Identify which cell holds the provided text, then report its (X, Y) central coordinate. 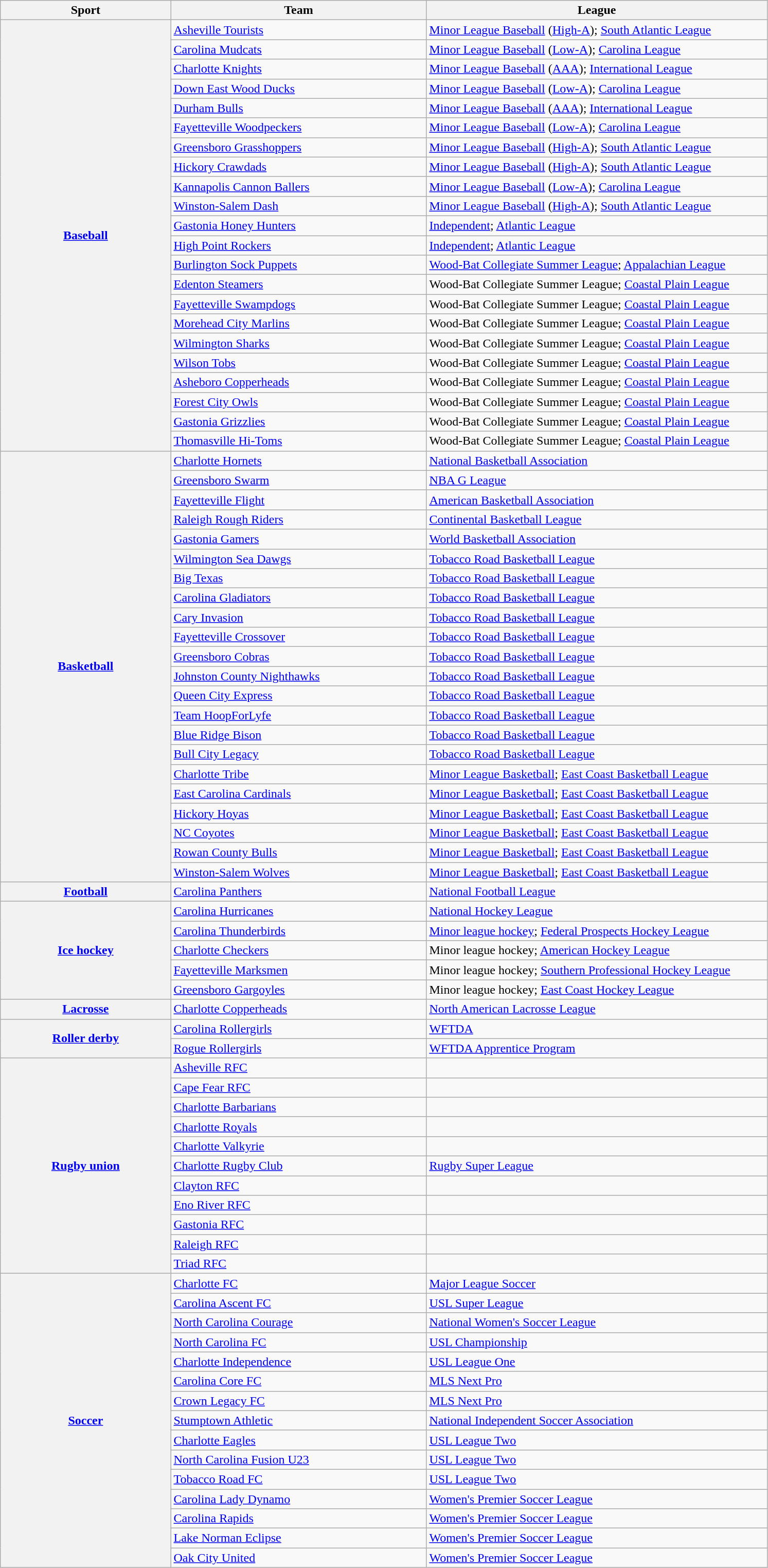
Charlotte Hornets (298, 461)
Winston-Salem Dash (298, 206)
Asheboro Copperheads (298, 382)
League (597, 10)
Charlotte FC (298, 1283)
Down East Wood Ducks (298, 89)
Gastonia Gamers (298, 539)
Eno River RFC (298, 1205)
Charlotte Copperheads (298, 1009)
North Carolina FC (298, 1342)
Johnston County Nighthawks (298, 676)
Ice hockey (85, 950)
Roller derby (85, 1038)
WFTDA Apprentice Program (597, 1048)
National Women's Soccer League (597, 1323)
Carolina Mudcats (298, 49)
National Hockey League (597, 911)
Wood-Bat Collegiate Summer League; Appalachian League (597, 265)
Minor league hockey; Federal Prospects Hockey League (597, 931)
North Carolina Courage (298, 1323)
Clayton RFC (298, 1185)
Charlotte Tribe (298, 774)
North Carolina Fusion U23 (298, 1459)
Forest City Owls (298, 402)
Fayetteville Flight (298, 500)
Oak City United (298, 1558)
High Point Rockers (298, 245)
Basketball (85, 666)
Carolina Hurricanes (298, 911)
Rowan County Bulls (298, 852)
Durham Bulls (298, 108)
Lake Norman Eclipse (298, 1538)
Lacrosse (85, 1009)
Greensboro Swarm (298, 480)
Asheville RFC (298, 1068)
Charlotte Independence (298, 1362)
World Basketball Association (597, 539)
Carolina Panthers (298, 892)
Greensboro Gargoyles (298, 990)
Wilson Tobs (298, 363)
Carolina Ascent FC (298, 1303)
WFTDA (597, 1029)
Charlotte Eagles (298, 1440)
Team (298, 10)
NBA G League (597, 480)
National Basketball Association (597, 461)
Charlotte Barbarians (298, 1107)
Sport (85, 10)
Cape Fear RFC (298, 1087)
Charlotte Valkyrie (298, 1146)
Raleigh RFC (298, 1244)
Gastonia Grizzlies (298, 421)
Charlotte Knights (298, 69)
Triad RFC (298, 1264)
Winston-Salem Wolves (298, 872)
Carolina Gladiators (298, 598)
Charlotte Checkers (298, 950)
Major League Soccer (597, 1283)
USL League One (597, 1362)
Wilmington Sea Dawgs (298, 558)
Raleigh Rough Riders (298, 519)
USL Championship (597, 1342)
Queen City Express (298, 696)
Edenton Steamers (298, 285)
Rogue Rollergirls (298, 1048)
Tobacco Road FC (298, 1479)
Fayetteville Crossover (298, 637)
Carolina Core FC (298, 1381)
Blue Ridge Bison (298, 735)
Wilmington Sharks (298, 343)
Morehead City Marlins (298, 324)
Fayetteville Marksmen (298, 970)
Hickory Hoyas (298, 813)
American Basketball Association (597, 500)
Carolina Rollergirls (298, 1029)
Baseball (85, 236)
Minor league hockey; East Coast Hockey League (597, 990)
Big Texas (298, 578)
Thomasville Hi-Toms (298, 441)
Stumptown Athletic (298, 1420)
Charlotte Royals (298, 1126)
Carolina Rapids (298, 1519)
National Football League (597, 892)
Asheville Tourists (298, 30)
USL Super League (597, 1303)
North American Lacrosse League (597, 1009)
Carolina Thunderbirds (298, 931)
Crown Legacy FC (298, 1401)
Greensboro Cobras (298, 657)
Greensboro Grasshoppers (298, 147)
Bull City Legacy (298, 754)
Hickory Crawdads (298, 167)
Continental Basketball League (597, 519)
Kannapolis Cannon Ballers (298, 186)
Team HoopForLyfe (298, 715)
Cary Invasion (298, 618)
Soccer (85, 1420)
Fayetteville Swampdogs (298, 304)
East Carolina Cardinals (298, 794)
Gastonia Honey Hunters (298, 225)
Charlotte Rugby Club (298, 1166)
Gastonia RFC (298, 1225)
Burlington Sock Puppets (298, 265)
Fayetteville Woodpeckers (298, 128)
Carolina Lady Dynamo (298, 1499)
Rugby union (85, 1166)
Rugby Super League (597, 1166)
NC Coyotes (298, 833)
National Independent Soccer Association (597, 1420)
Minor league hockey; Southern Professional Hockey League (597, 970)
Minor league hockey; American Hockey League (597, 950)
Football (85, 892)
